Return (X, Y) of the center of cell containing provided text 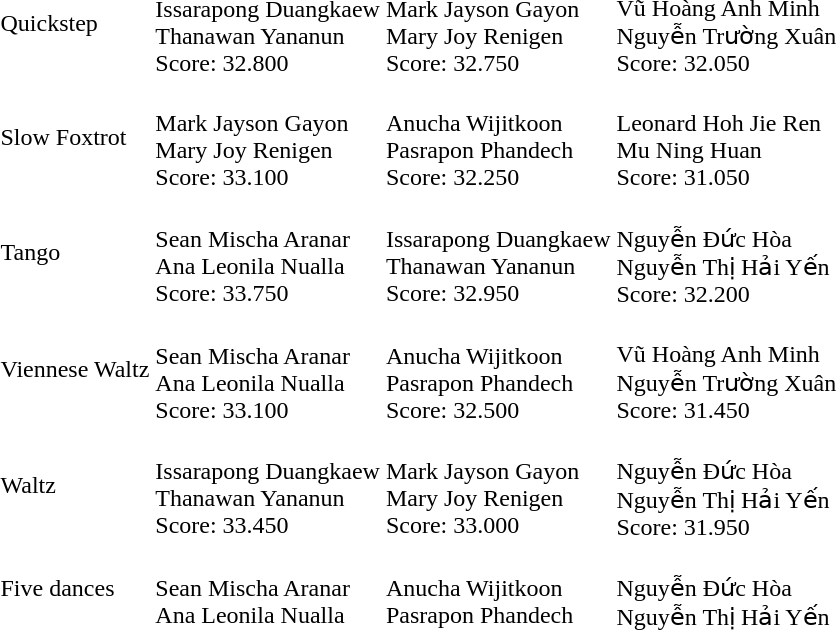
Issarapong DuangkaewThanawan YananunScore: 33.450 (268, 485)
Sean Mischa AranarAna Leonila NuallaScore: 33.750 (268, 253)
Sean Mischa AranarAna Leonila NuallaScore: 33.100 (268, 368)
Mark Jayson GayonMary Joy RenigenScore: 33.000 (498, 485)
Issarapong DuangkaewThanawan YananunScore: 32.950 (498, 253)
Mark Jayson GayonMary Joy RenigenScore: 33.100 (268, 138)
Anucha WijitkoonPasrapon PhandechScore: 32.500 (498, 368)
Anucha WijitkoonPasrapon PhandechScore: 32.250 (498, 138)
